For the text-containing cell, return its midpoint in (X, Y) coordinate format. 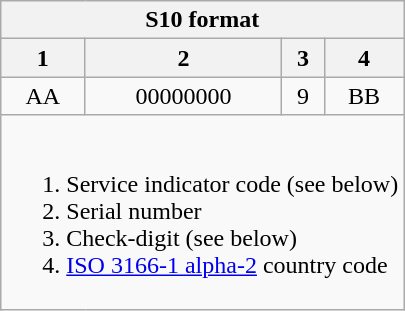
Service indicator code (see below)Serial numberCheck-digit (see below)ISO 3166-1 alpha-2 country code (202, 212)
9 (303, 96)
2 (184, 58)
3 (303, 58)
4 (364, 58)
1 (43, 58)
00000000 (184, 96)
BB (364, 96)
S10 format (202, 20)
AA (43, 96)
